Search for the cell housing the specified text and yield its [x, y] center coordinate. 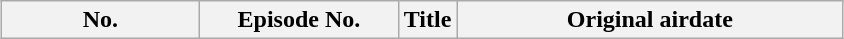
Episode No. [300, 20]
Original airdate [650, 20]
No. [100, 20]
Title [428, 20]
